Output the [x, y] coordinate of the center of the cell containing the given text.  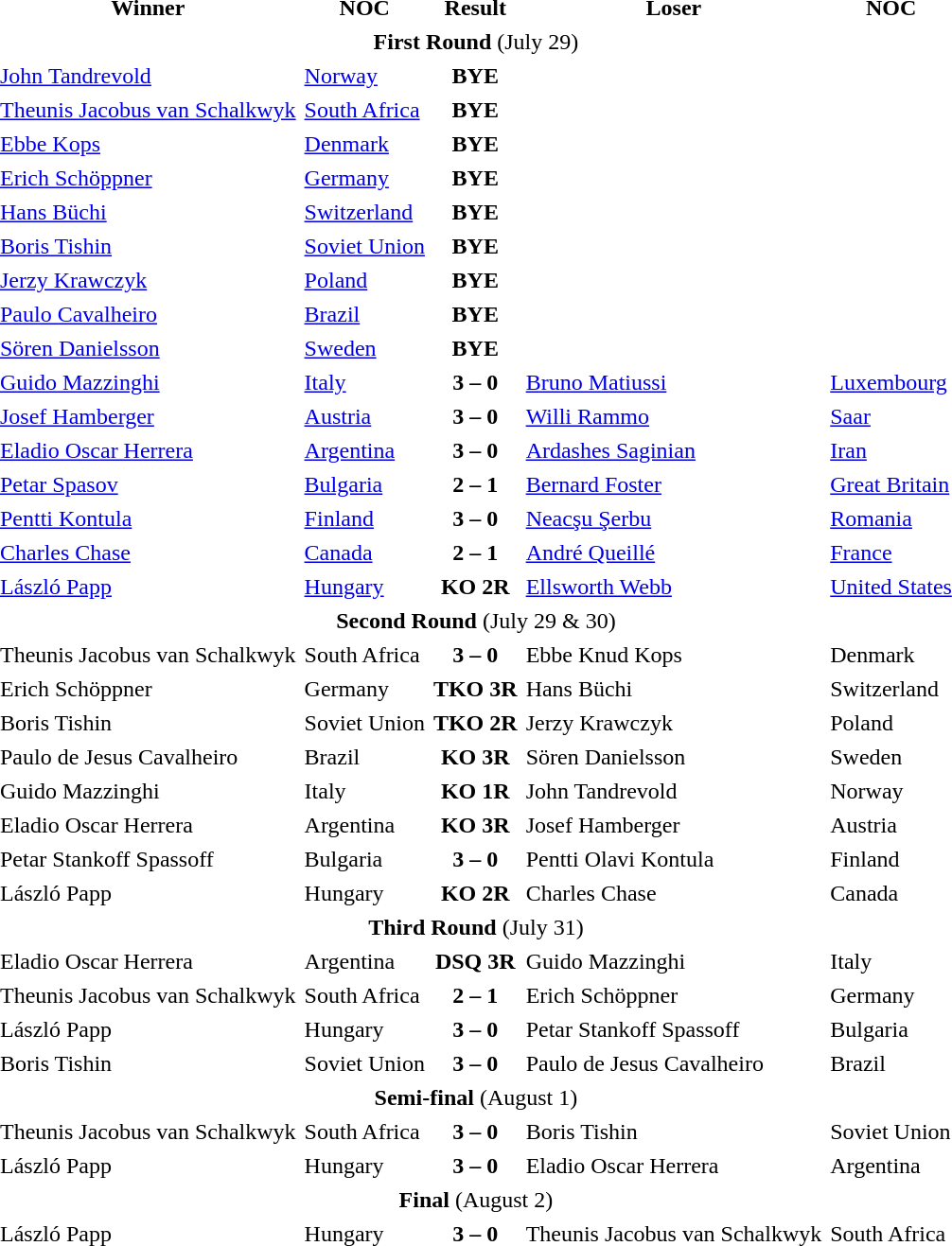
Ardashes Saginian [674, 450]
Sören Danielsson [674, 757]
TKO 3R [475, 689]
Norway [365, 76]
Charles Chase [674, 893]
Sweden [365, 348]
KO 1R [475, 791]
Petar Stankoff Spassoff [674, 1029]
DSQ 3R [475, 961]
Finland [365, 518]
Boris Tishin [674, 1132]
Ebbe Knud Kops [674, 655]
Poland [365, 280]
Pentti Olavi Kontula [674, 859]
Austria [365, 416]
Canada [365, 553]
Ellsworth Webb [674, 587]
TKO 2R [475, 723]
John Tandrevold [674, 791]
Denmark [365, 144]
Eladio Oscar Herrera [674, 1166]
Bernard Foster [674, 484]
Jerzy Krawczyk [674, 723]
Bruno Matiussi [674, 382]
André Queillé [674, 553]
Willi Rammo [674, 416]
Josef Hamberger [674, 825]
Neacşu Şerbu [674, 518]
Guido Mazzinghi [674, 961]
Hans Büchi [674, 689]
Erich Schöppner [674, 995]
Switzerland [365, 212]
Paulo de Jesus Cavalheiro [674, 1063]
